Search for the cell housing the specified text and yield its [x, y] center coordinate. 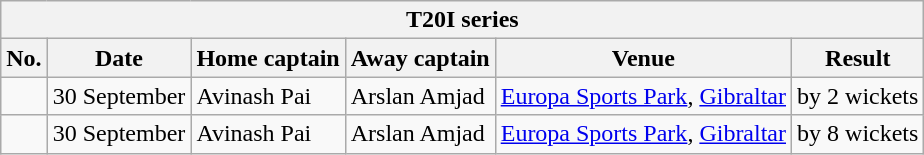
Home captain [268, 58]
Away captain [420, 58]
by 2 wickets [858, 96]
T20I series [462, 20]
Date [119, 58]
No. [24, 58]
Venue [643, 58]
Result [858, 58]
by 8 wickets [858, 134]
